Return (x, y) of the center of cell containing provided text 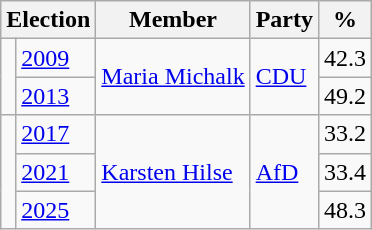
Member (173, 20)
% (346, 20)
Karsten Hilse (173, 172)
2013 (56, 96)
2017 (56, 134)
33.2 (346, 134)
AfD (284, 172)
Party (284, 20)
49.2 (346, 96)
48.3 (346, 210)
Maria Michalk (173, 77)
2025 (56, 210)
CDU (284, 77)
42.3 (346, 58)
2021 (56, 172)
33.4 (346, 172)
Election (48, 20)
2009 (56, 58)
